Scan for the cell matching the given text and deliver its [x, y] coordinate at center. 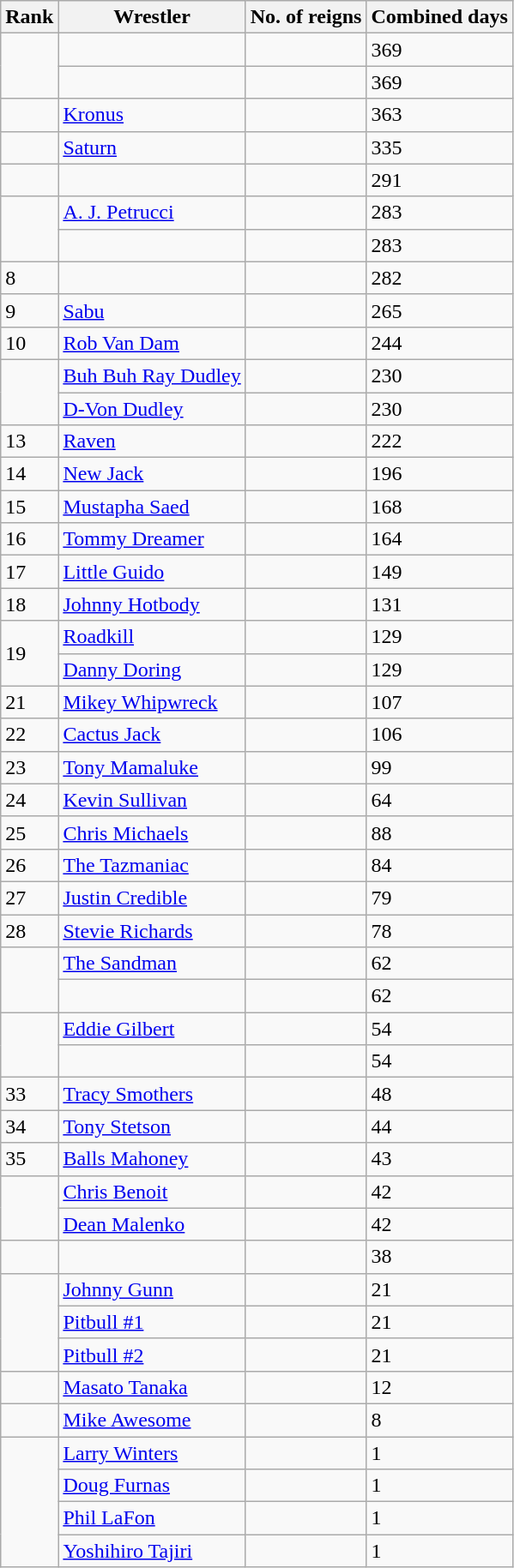
Danny Doring [152, 670]
Pitbull #1 [152, 1322]
Phil LaFon [152, 1518]
Raven [152, 442]
282 [439, 278]
Cactus Jack [152, 735]
Chris Michaels [152, 832]
33 [29, 1094]
Mikey Whipwreck [152, 702]
14 [29, 474]
Stevie Richards [152, 930]
26 [29, 865]
291 [439, 180]
Wrestler [152, 17]
149 [439, 572]
Tony Mamaluke [152, 767]
363 [439, 115]
The Sandman [152, 964]
88 [439, 832]
79 [439, 898]
64 [439, 800]
Balls Mahoney [152, 1159]
24 [29, 800]
Kronus [152, 115]
43 [439, 1159]
19 [29, 653]
Tracy Smothers [152, 1094]
D-Von Dudley [152, 409]
Buh Buh Ray Dudley [152, 375]
107 [439, 702]
78 [439, 930]
38 [439, 1257]
244 [439, 343]
265 [439, 310]
48 [439, 1094]
Chris Benoit [152, 1192]
9 [29, 310]
Little Guido [152, 572]
Masato Tanaka [152, 1387]
A. J. Petrucci [152, 213]
22 [29, 735]
35 [29, 1159]
Dean Malenko [152, 1224]
15 [29, 507]
335 [439, 147]
99 [439, 767]
Larry Winters [152, 1453]
Johnny Gunn [152, 1289]
New Jack [152, 474]
Yoshihiro Tajiri [152, 1551]
12 [439, 1387]
23 [29, 767]
Justin Credible [152, 898]
Tommy Dreamer [152, 539]
Pitbull #2 [152, 1355]
Mike Awesome [152, 1420]
Sabu [152, 310]
Eddie Gilbert [152, 1029]
Roadkill [152, 637]
18 [29, 604]
168 [439, 507]
Doug Furnas [152, 1486]
Rank [29, 17]
Rob Van Dam [152, 343]
Kevin Sullivan [152, 800]
84 [439, 865]
The Tazmaniac [152, 865]
164 [439, 539]
17 [29, 572]
106 [439, 735]
16 [29, 539]
10 [29, 343]
Johnny Hotbody [152, 604]
Mustapha Saed [152, 507]
34 [29, 1126]
27 [29, 898]
131 [439, 604]
No. of reigns [305, 17]
Combined days [439, 17]
25 [29, 832]
Saturn [152, 147]
196 [439, 474]
44 [439, 1126]
13 [29, 442]
28 [29, 930]
Tony Stetson [152, 1126]
222 [439, 442]
